From the cell containing the given text, extract its center point as (X, Y) coordinate. 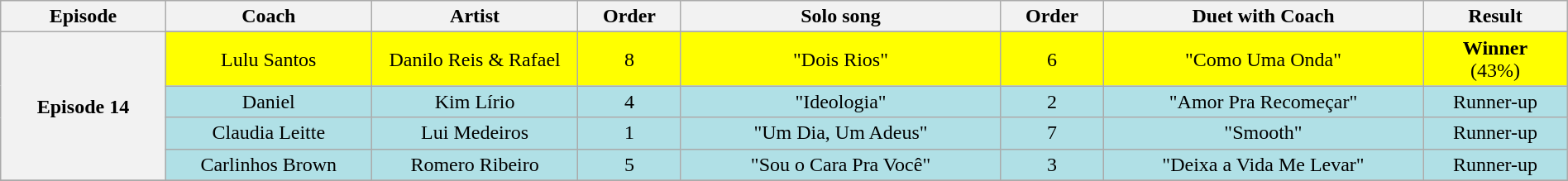
Lulu Santos (268, 60)
Episode (83, 17)
Danilo Reis & Rafael (475, 60)
1 (630, 133)
Claudia Leitte (268, 133)
Duet with Coach (1263, 17)
Winner(43%) (1495, 60)
"Ideologia" (840, 102)
Coach (268, 17)
Lui Medeiros (475, 133)
5 (630, 164)
"Smooth" (1263, 133)
"Um Dia, Um Adeus" (840, 133)
"Sou o Cara Pra Você" (840, 164)
Episode 14 (83, 106)
Solo song (840, 17)
Artist (475, 17)
8 (630, 60)
Result (1495, 17)
3 (1052, 164)
"Amor Pra Recomeçar" (1263, 102)
"Como Uma Onda" (1263, 60)
"Deixa a Vida Me Levar" (1263, 164)
2 (1052, 102)
"Dois Rios" (840, 60)
Carlinhos Brown (268, 164)
7 (1052, 133)
Daniel (268, 102)
6 (1052, 60)
4 (630, 102)
Kim Lírio (475, 102)
Romero Ribeiro (475, 164)
